Determine the [x, y] coordinate at the center of the cell enclosing the given text.  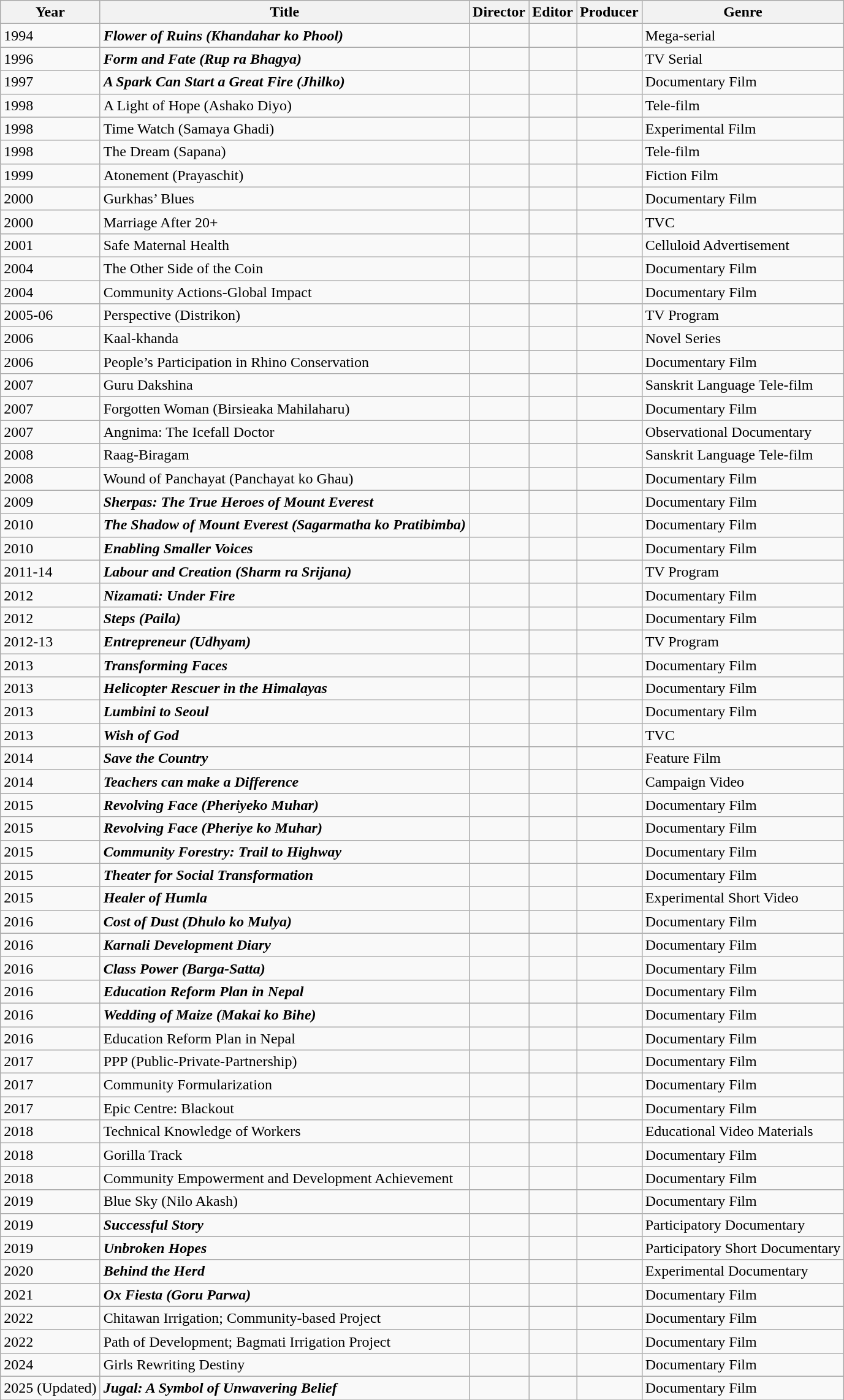
Cost of Dust (Dhulo ko Mulya) [284, 921]
1999 [50, 175]
Epic Centre: Blackout [284, 1108]
Perspective (Distrikon) [284, 316]
Community Empowerment and Development Achievement [284, 1178]
Angnima: The Icefall Doctor [284, 432]
Revolving Face (Pheriye ko Muhar) [284, 828]
Editor [553, 12]
Observational Documentary [743, 432]
Technical Knowledge of Workers [284, 1132]
Kaal-khanda [284, 339]
2001 [50, 245]
Forgotten Woman (Birsieaka Mahilaharu) [284, 409]
Healer of Humla [284, 898]
2011-14 [50, 572]
Enabling Smaller Voices [284, 548]
Mega-serial [743, 36]
Save the Country [284, 759]
Ox Fiesta (Goru Parwa) [284, 1295]
Experimental Documentary [743, 1271]
Karnali Development Diary [284, 945]
Novel Series [743, 339]
Title [284, 12]
Celluloid Advertisement [743, 245]
Entrepreneur (Udhyam) [284, 641]
Fiction Film [743, 175]
Gurkhas’ Blues [284, 199]
Nizamati: Under Fire [284, 595]
Wound of Panchayat (Panchayat ko Ghau) [284, 479]
2020 [50, 1271]
Time Watch (Samaya Ghadi) [284, 129]
A Light of Hope (Ashako Diyo) [284, 105]
Experimental Film [743, 129]
Raag-Biragam [284, 455]
The Other Side of the Coin [284, 268]
Teachers can make a Difference [284, 782]
Genre [743, 12]
Girls Rewriting Destiny [284, 1364]
Wedding of Maize (Makai ko Bihe) [284, 1015]
Community Forestry: Trail to Highway [284, 852]
Community Formularization [284, 1085]
Community Actions-Global Impact [284, 292]
1996 [50, 59]
The Shadow of Mount Everest (Sagarmatha ko Pratibimba) [284, 525]
Year [50, 12]
2025 (Updated) [50, 1388]
Steps (Paila) [284, 618]
Gorilla Track [284, 1155]
1994 [50, 36]
Campaign Video [743, 782]
PPP (Public-Private-Partnership) [284, 1062]
Revolving Face (Pheriyeko Muhar) [284, 805]
Safe Maternal Health [284, 245]
Blue Sky (Nilo Akash) [284, 1201]
Educational Video Materials [743, 1132]
Labour and Creation (Sharm ra Srijana) [284, 572]
TV Serial [743, 59]
Participatory Documentary [743, 1225]
Participatory Short Documentary [743, 1248]
2005-06 [50, 316]
1997 [50, 82]
Path of Development; Bagmati Irrigation Project [284, 1341]
Director [499, 12]
2009 [50, 502]
Form and Fate (Rup ra Bhagya) [284, 59]
Behind the Herd [284, 1271]
Transforming Faces [284, 665]
Sherpas: The True Heroes of Mount Everest [284, 502]
Marriage After 20+ [284, 222]
2021 [50, 1295]
Atonement (Prayaschit) [284, 175]
A Spark Can Start a Great Fire (Jhilko) [284, 82]
Helicopter Rescuer in the Himalayas [284, 689]
Theater for Social Transformation [284, 875]
Wish of God [284, 735]
Producer [609, 12]
Lumbini to Seoul [284, 712]
Feature Film [743, 759]
Jugal: A Symbol of Unwavering Belief [284, 1388]
2024 [50, 1364]
2012-13 [50, 641]
The Dream (Sapana) [284, 152]
Unbroken Hopes [284, 1248]
Guru Dakshina [284, 385]
Chitawan Irrigation; Community-based Project [284, 1318]
Experimental Short Video [743, 898]
Flower of Ruins (Khandahar ko Phool) [284, 36]
People’s Participation in Rhino Conservation [284, 362]
Class Power (Barga-Satta) [284, 968]
Successful Story [284, 1225]
